Search for the cell housing the specified text and yield its [x, y] center coordinate. 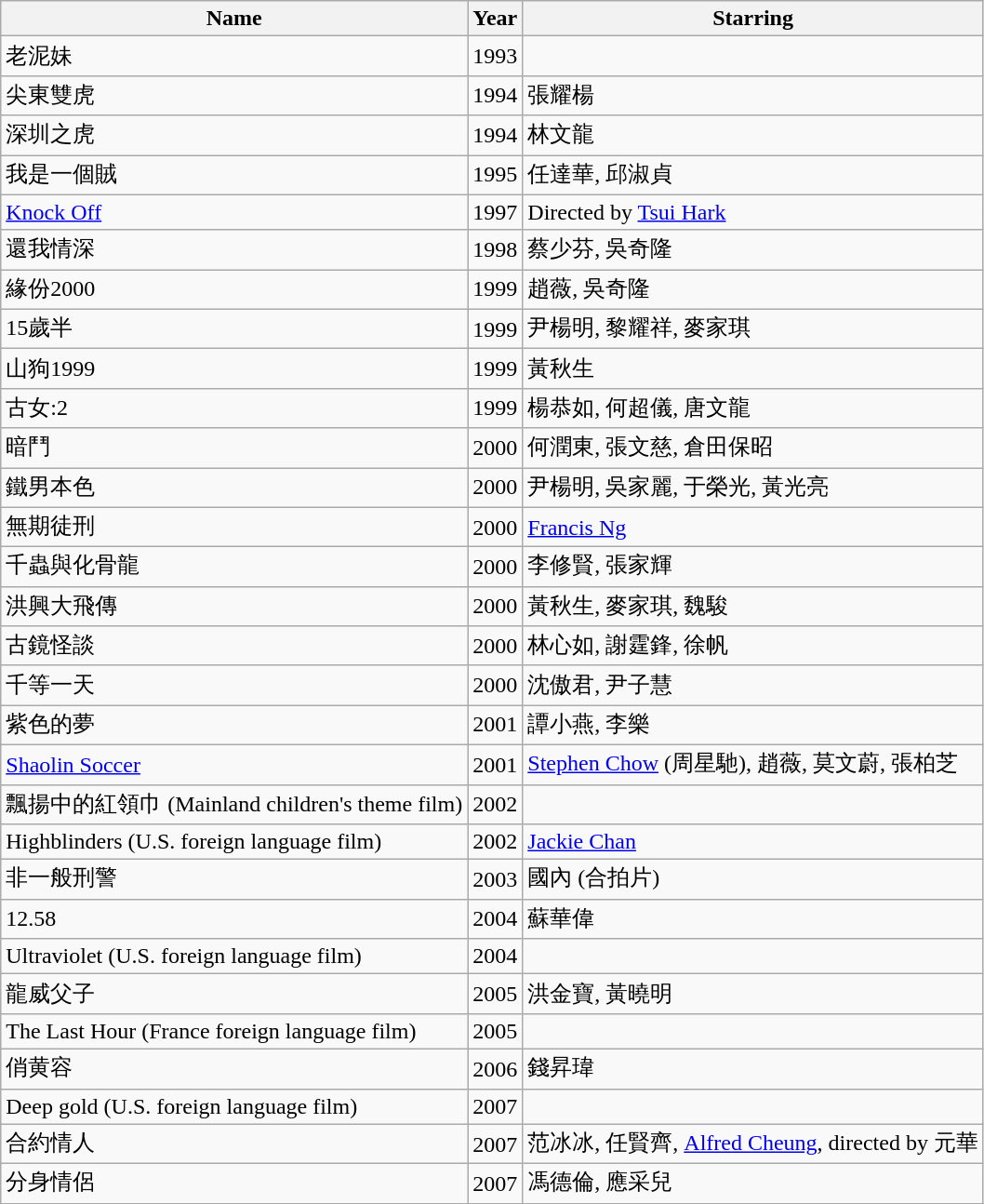
1998 [495, 249]
15歲半 [234, 329]
尹楊明, 黎耀祥, 麥家琪 [753, 329]
1993 [495, 56]
Starring [753, 19]
山狗1999 [234, 368]
林心如, 謝霆鋒, 徐帆 [753, 646]
Stephen Chow (周星馳), 趙薇, 莫文蔚, 張柏芝 [753, 765]
還我情深 [234, 249]
古鏡怪談 [234, 646]
紫色的夢 [234, 726]
合約情人 [234, 1144]
深圳之虎 [234, 136]
我是一個賊 [234, 175]
洪金寶, 黃曉明 [753, 994]
1997 [495, 212]
錢昇瑋 [753, 1068]
Name [234, 19]
緣份2000 [234, 290]
非一般刑警 [234, 880]
無期徒刑 [234, 527]
2006 [495, 1068]
俏黄容 [234, 1068]
洪興大飛傳 [234, 607]
Deep gold (U.S. foreign language film) [234, 1106]
Highblinders (U.S. foreign language film) [234, 842]
李修賢, 張家輝 [753, 568]
國內 (合拍片) [753, 880]
Year [495, 19]
蔡少芬, 吳奇隆 [753, 249]
林文龍 [753, 136]
沈傲君, 尹子慧 [753, 685]
Francis Ng [753, 527]
范冰冰, 任賢齊, Alfred Cheung, directed by 元華 [753, 1144]
尹楊明, 吳家麗, 于榮光, 黃光亮 [753, 488]
飄揚中的紅領巾 (Mainland children's theme film) [234, 804]
馮德倫, 應采兒 [753, 1184]
何潤東, 張文慈, 倉田保昭 [753, 448]
12.58 [234, 919]
楊恭如, 何超儀, 唐文龍 [753, 408]
老泥妹 [234, 56]
任達華, 邱淑貞 [753, 175]
古女:2 [234, 408]
黃秋生 [753, 368]
黃秋生, 麥家琪, 魏駿 [753, 607]
Directed by Tsui Hark [753, 212]
Ultraviolet (U.S. foreign language film) [234, 957]
千等一天 [234, 685]
譚小燕, 李樂 [753, 726]
Jackie Chan [753, 842]
千蟲與化骨龍 [234, 568]
尖東雙虎 [234, 95]
蘇華偉 [753, 919]
暗鬥 [234, 448]
分身情侶 [234, 1184]
Shaolin Soccer [234, 765]
龍威父子 [234, 994]
Knock Off [234, 212]
趙薇, 吳奇隆 [753, 290]
1995 [495, 175]
鐵男本色 [234, 488]
The Last Hour (France foreign language film) [234, 1031]
2003 [495, 880]
張耀楊 [753, 95]
